Return (x, y) of the center of cell containing provided text 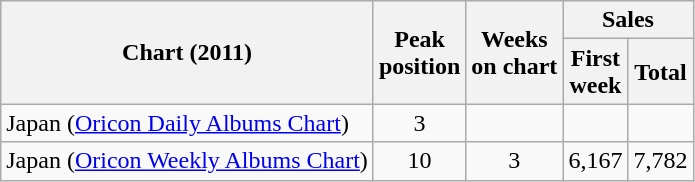
7,782 (660, 161)
Sales (628, 20)
Total (660, 72)
Weekson chart (514, 52)
Chart (2011) (188, 52)
Japan (Oricon Daily Albums Chart) (188, 123)
6,167 (596, 161)
Japan (Oricon Weekly Albums Chart) (188, 161)
Peakposition (419, 52)
10 (419, 161)
Firstweek (596, 72)
